Return (x, y) of the center of cell containing provided text 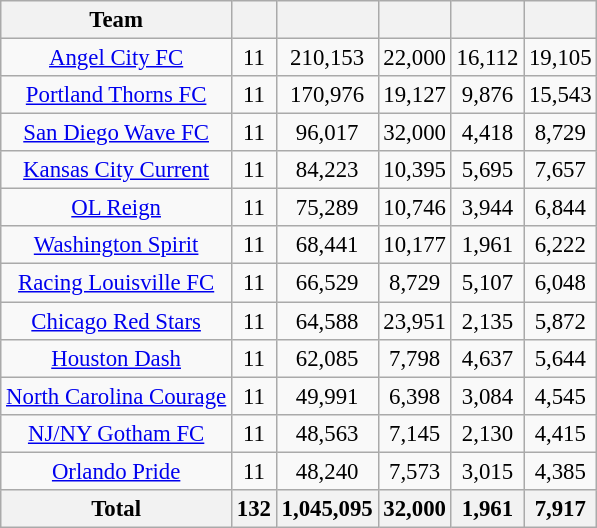
10,177 (414, 245)
Team (116, 20)
4,545 (560, 396)
96,017 (327, 133)
19,127 (414, 95)
7,657 (560, 170)
68,441 (327, 245)
75,289 (327, 208)
5,695 (487, 170)
Washington Spirit (116, 245)
9,876 (487, 95)
3,944 (487, 208)
Portland Thorns FC (116, 95)
San Diego Wave FC (116, 133)
5,644 (560, 358)
OL Reign (116, 208)
22,000 (414, 58)
2,130 (487, 433)
3,084 (487, 396)
Angel City FC (116, 58)
Orlando Pride (116, 471)
64,588 (327, 321)
6,048 (560, 283)
16,112 (487, 58)
6,222 (560, 245)
5,107 (487, 283)
4,385 (560, 471)
19,105 (560, 58)
6,844 (560, 208)
4,637 (487, 358)
48,240 (327, 471)
23,951 (414, 321)
6,398 (414, 396)
Chicago Red Stars (116, 321)
Kansas City Current (116, 170)
49,991 (327, 396)
3,015 (487, 471)
7,145 (414, 433)
Racing Louisville FC (116, 283)
210,153 (327, 58)
48,563 (327, 433)
10,746 (414, 208)
Total (116, 509)
2,135 (487, 321)
4,415 (560, 433)
7,917 (560, 509)
170,976 (327, 95)
5,872 (560, 321)
7,798 (414, 358)
Houston Dash (116, 358)
62,085 (327, 358)
4,418 (487, 133)
7,573 (414, 471)
NJ/NY Gotham FC (116, 433)
66,529 (327, 283)
1,045,095 (327, 509)
84,223 (327, 170)
10,395 (414, 170)
North Carolina Courage (116, 396)
15,543 (560, 95)
132 (254, 509)
